Pinpoint the cell where the given text exists, returning its [X, Y] midpoint coordinate. 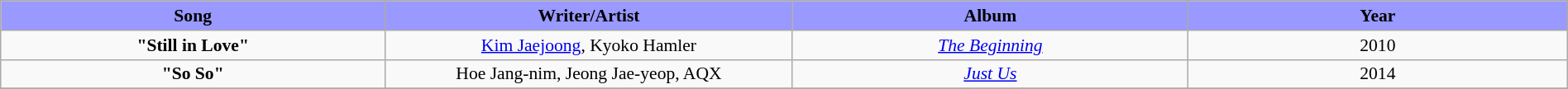
Hoe Jang-nim, Jeong Jae-yeop, AQX [589, 74]
Song [194, 16]
2010 [1378, 44]
Writer/Artist [589, 16]
The Beginning [990, 44]
2014 [1378, 74]
Just Us [990, 74]
Year [1378, 16]
Album [990, 16]
Kim Jaejoong, Kyoko Hamler [589, 44]
"Still in Love" [194, 44]
"So So" [194, 74]
